Output the (x, y) coordinate of the center of the cell containing the given text.  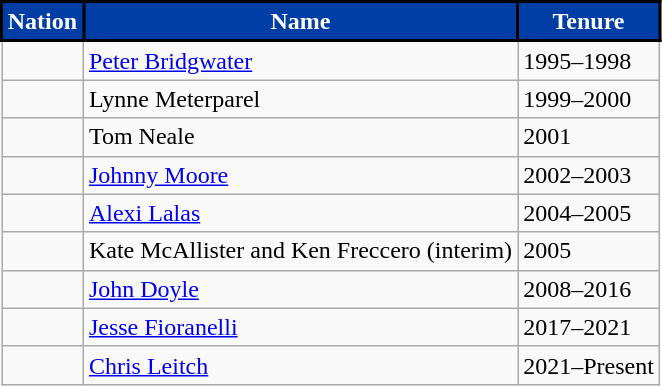
1999–2000 (589, 99)
Kate McAllister and Ken Freccero (interim) (300, 251)
Jesse Fioranelli (300, 327)
Tom Neale (300, 137)
1995–1998 (589, 60)
Name (300, 22)
2017–2021 (589, 327)
2001 (589, 137)
2008–2016 (589, 289)
Alexi Lalas (300, 213)
Lynne Meterparel (300, 99)
Peter Bridgwater (300, 60)
2004–2005 (589, 213)
2005 (589, 251)
Chris Leitch (300, 365)
Johnny Moore (300, 175)
2021–Present (589, 365)
Nation (43, 22)
John Doyle (300, 289)
Tenure (589, 22)
2002–2003 (589, 175)
